Output the (x, y) coordinate of the center of the cell containing the given text.  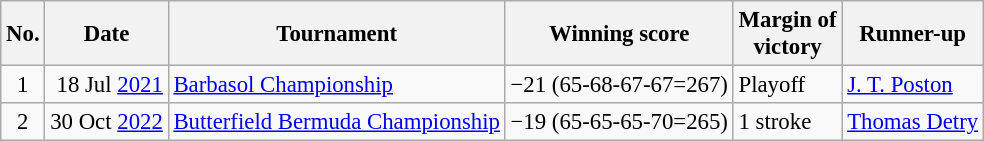
Winning score (619, 34)
−21 (65-68-67-67=267) (619, 85)
2 (23, 122)
Butterfield Bermuda Championship (336, 122)
J. T. Poston (913, 85)
Thomas Detry (913, 122)
30 Oct 2022 (106, 122)
Runner-up (913, 34)
1 stroke (788, 122)
18 Jul 2021 (106, 85)
No. (23, 34)
Playoff (788, 85)
1 (23, 85)
−19 (65-65-65-70=265) (619, 122)
Date (106, 34)
Barbasol Championship (336, 85)
Tournament (336, 34)
Margin ofvictory (788, 34)
